Pinpoint the cell where the given text exists, returning its (X, Y) midpoint coordinate. 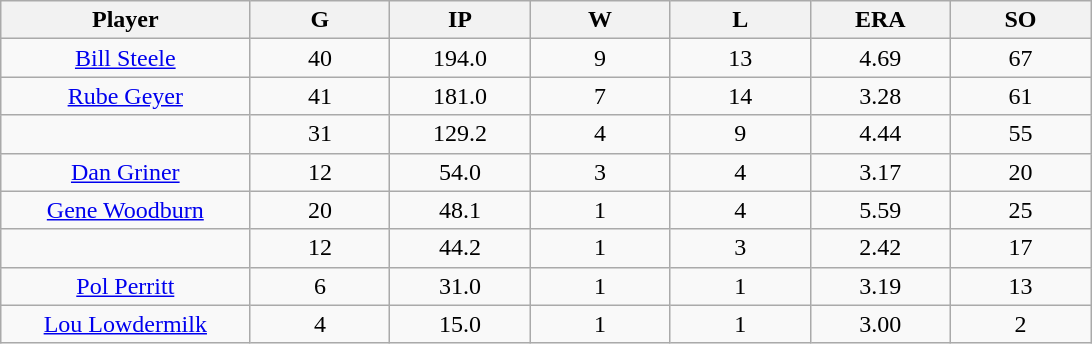
G (320, 20)
W (600, 20)
44.2 (460, 248)
IP (460, 20)
54.0 (460, 172)
40 (320, 58)
SO (1020, 20)
17 (1020, 248)
Rube Geyer (126, 96)
14 (740, 96)
181.0 (460, 96)
ERA (880, 20)
Lou Lowdermilk (126, 324)
L (740, 20)
7 (600, 96)
4.44 (880, 134)
55 (1020, 134)
3.00 (880, 324)
Player (126, 20)
31.0 (460, 286)
25 (1020, 210)
15.0 (460, 324)
2.42 (880, 248)
194.0 (460, 58)
Bill Steele (126, 58)
Pol Perritt (126, 286)
5.59 (880, 210)
3.19 (880, 286)
3.28 (880, 96)
48.1 (460, 210)
67 (1020, 58)
6 (320, 286)
61 (1020, 96)
2 (1020, 324)
129.2 (460, 134)
31 (320, 134)
3.17 (880, 172)
41 (320, 96)
Dan Griner (126, 172)
4.69 (880, 58)
Gene Woodburn (126, 210)
